Scan for the cell matching the given text and deliver its [x, y] coordinate at center. 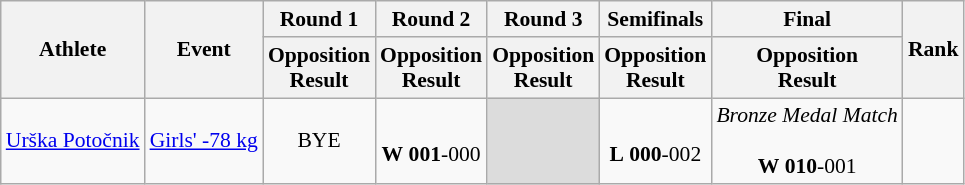
BYE [319, 142]
W 001-000 [431, 142]
Round 2 [431, 19]
L 000-002 [655, 142]
Rank [934, 50]
Round 1 [319, 19]
Event [204, 50]
Round 3 [543, 19]
Final [807, 19]
Bronze Medal Match W 010-001 [807, 142]
Semifinals [655, 19]
Athlete [73, 50]
Girls' -78 kg [204, 142]
Urška Potočnik [73, 142]
